Capture the cell that displays the provided text and extract its (x, y) central coordinate. 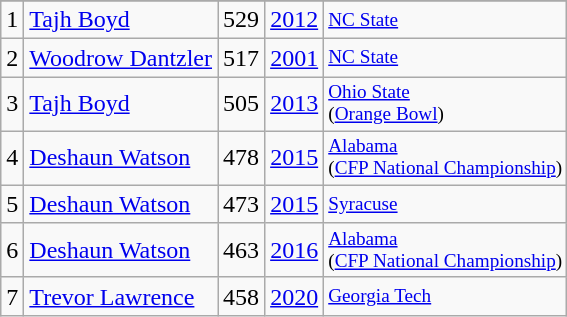
463 (242, 250)
Woodrow Dantzler (121, 58)
2020 (294, 296)
5 (12, 204)
529 (242, 20)
478 (242, 158)
2016 (294, 250)
517 (242, 58)
Ohio State(Orange Bowl) (446, 104)
2001 (294, 58)
Trevor Lawrence (121, 296)
473 (242, 204)
Georgia Tech (446, 296)
6 (12, 250)
2012 (294, 20)
4 (12, 158)
Syracuse (446, 204)
7 (12, 296)
2 (12, 58)
1 (12, 20)
3 (12, 104)
2013 (294, 104)
505 (242, 104)
458 (242, 296)
